Detect which cell encompasses the target text, then output its (x, y) center coordinate. 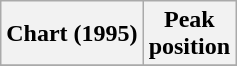
Chart (1995) (72, 34)
Peakposition (189, 34)
